Search for the cell housing the specified text and yield its (X, Y) center coordinate. 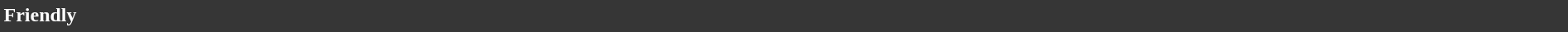
Friendly (784, 15)
